Return the [x, y] coordinate for the center point of the cell that contains the specified text.  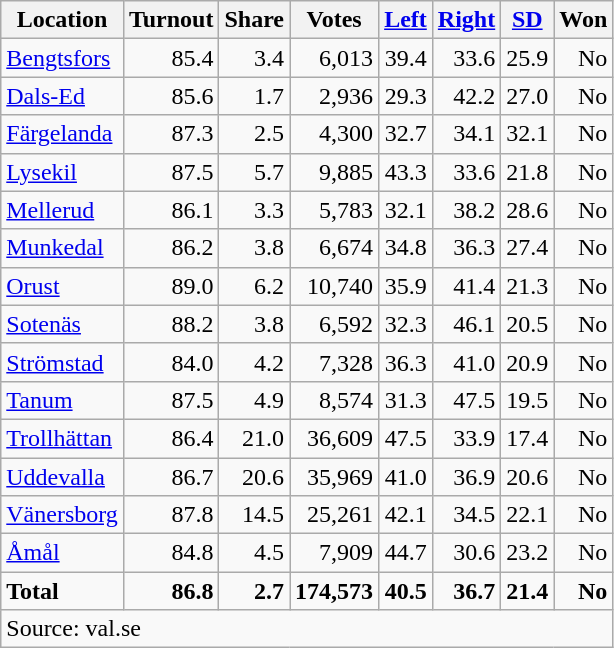
Right [466, 20]
36,609 [334, 438]
23.2 [528, 553]
34.1 [466, 134]
43.3 [406, 172]
3.4 [254, 58]
21.4 [528, 591]
19.5 [528, 400]
35,969 [334, 477]
Location [62, 20]
Mellerud [62, 210]
88.2 [171, 324]
42.2 [466, 96]
Source: val.se [307, 629]
6,013 [334, 58]
4.2 [254, 362]
9,885 [334, 172]
29.3 [406, 96]
Won [584, 20]
86.7 [171, 477]
Orust [62, 286]
28.6 [528, 210]
87.3 [171, 134]
7,909 [334, 553]
34.5 [466, 515]
2.5 [254, 134]
Uddevalla [62, 477]
86.2 [171, 248]
Strömstad [62, 362]
2.7 [254, 591]
174,573 [334, 591]
86.4 [171, 438]
34.8 [406, 248]
84.8 [171, 553]
86.8 [171, 591]
6.2 [254, 286]
Tanum [62, 400]
4,300 [334, 134]
Trollhättan [62, 438]
46.1 [466, 324]
5.7 [254, 172]
Total [62, 591]
6,674 [334, 248]
31.3 [406, 400]
85.4 [171, 58]
87.8 [171, 515]
4.9 [254, 400]
8,574 [334, 400]
32.3 [406, 324]
41.4 [466, 286]
27.0 [528, 96]
Bengtsfors [62, 58]
86.1 [171, 210]
Färgelanda [62, 134]
Munkedal [62, 248]
17.4 [528, 438]
1.7 [254, 96]
36.9 [466, 477]
Dals-Ed [62, 96]
38.2 [466, 210]
Turnout [171, 20]
44.7 [406, 553]
39.4 [406, 58]
Sotenäs [62, 324]
32.7 [406, 134]
40.5 [406, 591]
21.3 [528, 286]
Lysekil [62, 172]
Votes [334, 20]
22.1 [528, 515]
36.7 [466, 591]
3.3 [254, 210]
5,783 [334, 210]
35.9 [406, 286]
21.0 [254, 438]
Vänersborg [62, 515]
Åmål [62, 553]
2,936 [334, 96]
SD [528, 20]
25.9 [528, 58]
42.1 [406, 515]
14.5 [254, 515]
25,261 [334, 515]
30.6 [466, 553]
89.0 [171, 286]
27.4 [528, 248]
84.0 [171, 362]
21.8 [528, 172]
Share [254, 20]
Left [406, 20]
4.5 [254, 553]
10,740 [334, 286]
7,328 [334, 362]
20.5 [528, 324]
33.9 [466, 438]
20.9 [528, 362]
6,592 [334, 324]
85.6 [171, 96]
